Detect which cell encompasses the target text, then output its [X, Y] center coordinate. 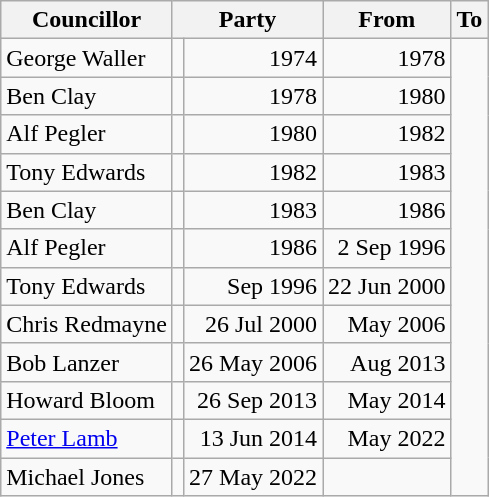
26 Jul 2000 [254, 324]
Sep 1996 [254, 286]
2 Sep 1996 [387, 248]
Bob Lanzer [87, 362]
Peter Lamb [87, 438]
May 2022 [387, 438]
Councillor [87, 20]
May 2014 [387, 400]
26 May 2006 [254, 362]
To [470, 20]
Aug 2013 [387, 362]
George Waller [87, 58]
From [387, 20]
1974 [254, 58]
27 May 2022 [254, 477]
May 2006 [387, 324]
Michael Jones [87, 477]
26 Sep 2013 [254, 400]
22 Jun 2000 [387, 286]
Chris Redmayne [87, 324]
Party [247, 20]
Howard Bloom [87, 400]
13 Jun 2014 [254, 438]
